Extract the [x, y] coordinate from the center of the cell holding the provided text.  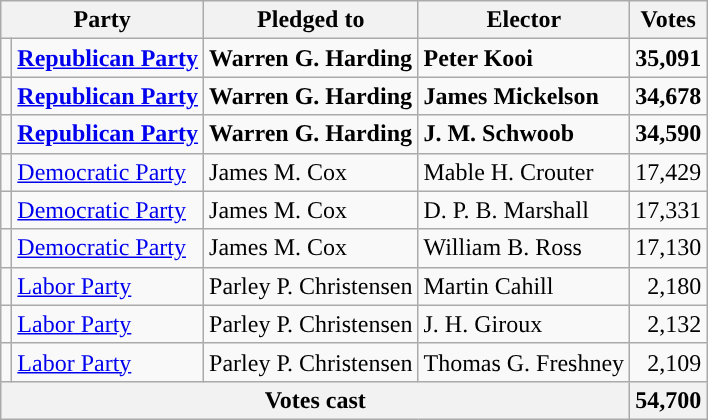
Pledged to [311, 20]
James Mickelson [524, 96]
54,700 [668, 400]
35,091 [668, 58]
Martin Cahill [524, 286]
2,109 [668, 362]
2,180 [668, 286]
17,429 [668, 172]
William B. Ross [524, 248]
J. H. Giroux [524, 324]
Mable H. Crouter [524, 172]
Votes [668, 20]
Votes cast [316, 400]
Thomas G. Freshney [524, 362]
34,590 [668, 134]
17,130 [668, 248]
Elector [524, 20]
J. M. Schwoob [524, 134]
34,678 [668, 96]
17,331 [668, 210]
Peter Kooi [524, 58]
2,132 [668, 324]
Party [102, 20]
D. P. B. Marshall [524, 210]
